Locate the cell with the specified text and output its [x, y] center coordinate. 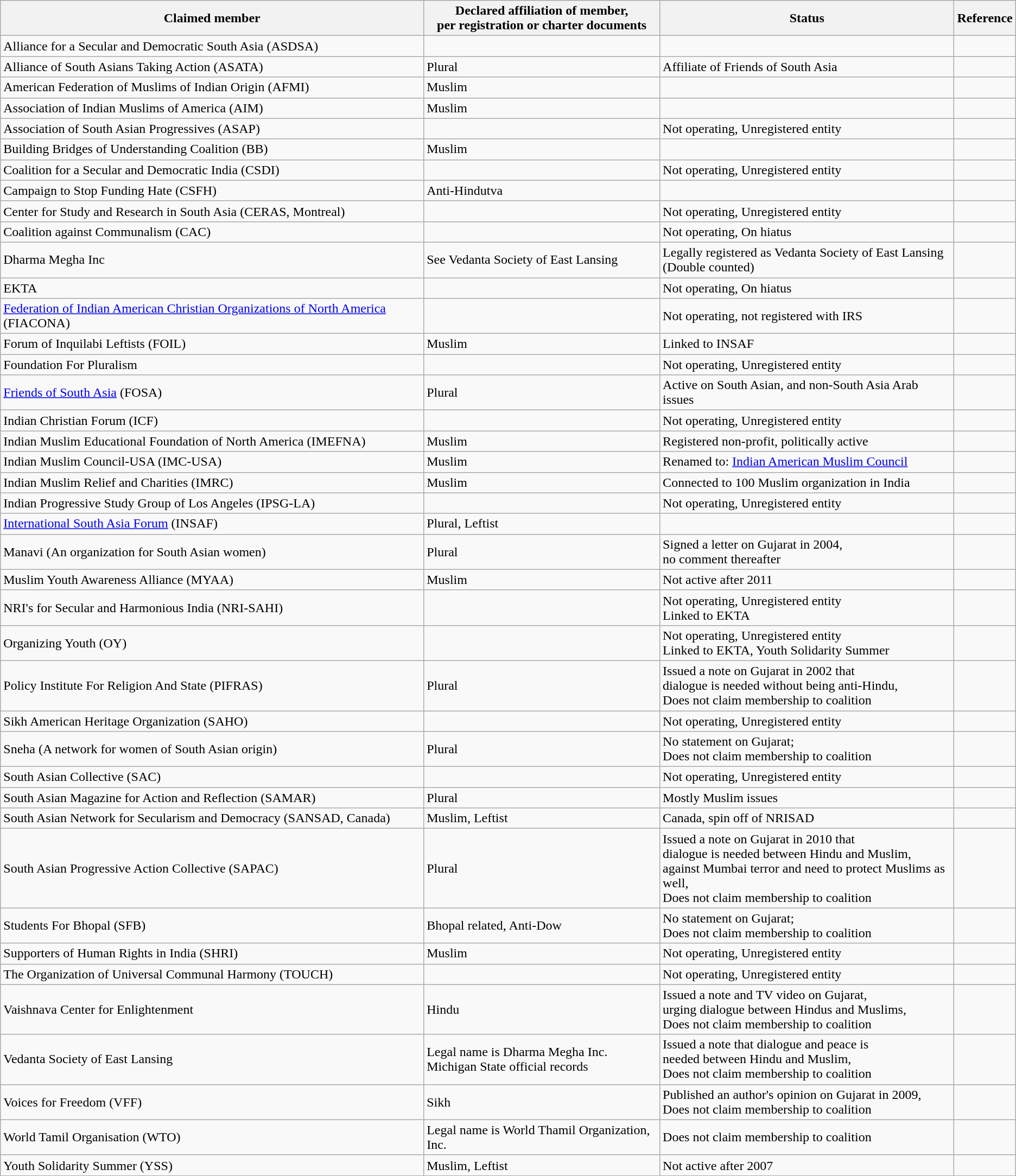
Youth Solidarity Summer (YSS) [212, 1165]
Plural, Leftist [542, 524]
Signed a letter on Gujarat in 2004,no comment thereafter [807, 551]
Friends of South Asia (FOSA) [212, 393]
Supporters of Human Rights in India (SHRI) [212, 953]
Renamed to: Indian American Muslim Council [807, 462]
Does not claim membership to coalition [807, 1137]
Sikh American Heritage Organization (SAHO) [212, 721]
Manavi (An organization for South Asian women) [212, 551]
Indian Christian Forum (ICF) [212, 421]
Organizing Youth (OY) [212, 643]
Policy Institute For Religion And State (PIFRAS) [212, 685]
Bhopal related, Anti-Dow [542, 926]
Indian Muslim Council-USA (IMC-USA) [212, 462]
Issued a note and TV video on Gujarat, urging dialogue between Hindus and Muslims,Does not claim membership to coalition [807, 1009]
Vedanta Society of East Lansing [212, 1059]
Campaign to Stop Funding Hate (CSFH) [212, 190]
Sneha (A network for women of South Asian origin) [212, 749]
Registered non-profit, politically active [807, 441]
South Asian Magazine for Action and Reflection (SAMAR) [212, 798]
Indian Progressive Study Group of Los Angeles (IPSG-LA) [212, 503]
Hindu [542, 1009]
Association of South Asian Progressives (ASAP) [212, 129]
International South Asia Forum (INSAF) [212, 524]
Legal name is Dharma Megha Inc.Michigan State official records [542, 1059]
Vaishnava Center for Enlightenment [212, 1009]
Indian Muslim Relief and Charities (IMRC) [212, 482]
American Federation of Muslims of Indian Origin (AFMI) [212, 87]
Issued a note on Gujarat in 2002 thatdialogue is needed without being anti-Hindu,Does not claim membership to coalition [807, 685]
Center for Study and Research in South Asia (CERAS, Montreal) [212, 211]
World Tamil Organisation (WTO) [212, 1137]
Building Bridges of Understanding Coalition (BB) [212, 149]
Indian Muslim Educational Foundation of North America (IMEFNA) [212, 441]
South Asian Collective (SAC) [212, 777]
NRI's for Secular and Harmonious India (NRI-SAHI) [212, 608]
Not active after 2011 [807, 580]
Claimed member [212, 18]
Dharma Megha Inc [212, 259]
Sikh [542, 1102]
Forum of Inquilabi Leftists (FOIL) [212, 344]
Issued a note that dialogue and peace isneeded between Hindu and Muslim,Does not claim membership to coalition [807, 1059]
Alliance for a Secular and Democratic South Asia (ASDSA) [212, 46]
Not operating, Unregistered entityLinked to EKTA [807, 608]
Affiliate of Friends of South Asia [807, 67]
Declared affiliation of member, per registration or charter documents [542, 18]
Linked to INSAF [807, 344]
Canada, spin off of NRISAD [807, 818]
Association of Indian Muslims of America (AIM) [212, 108]
Active on South Asian, and non-South Asia Arab issues [807, 393]
Status [807, 18]
Anti-Hindutva [542, 190]
Federation of Indian American Christian Organizations of North America (FIACONA) [212, 316]
Foundation For Pluralism [212, 365]
See Vedanta Society of East Lansing [542, 259]
South Asian Network for Secularism and Democracy (SANSAD, Canada) [212, 818]
Connected to 100 Muslim organization in India [807, 482]
Voices for Freedom (VFF) [212, 1102]
Not active after 2007 [807, 1165]
Coalition for a Secular and Democratic India (CSDI) [212, 170]
Not operating, Unregistered entityLinked to EKTA, Youth Solidarity Summer [807, 643]
Coalition against Communalism (CAC) [212, 232]
The Organization of Universal Communal Harmony (TOUCH) [212, 974]
South Asian Progressive Action Collective (SAPAC) [212, 868]
EKTA [212, 288]
Students For Bhopal (SFB) [212, 926]
Mostly Muslim issues [807, 798]
Not operating, not registered with IRS [807, 316]
Published an author's opinion on Gujarat in 2009,Does not claim membership to coalition [807, 1102]
Alliance of South Asians Taking Action (ASATA) [212, 67]
Legally registered as Vedanta Society of East Lansing(Double counted) [807, 259]
Reference [985, 18]
Muslim Youth Awareness Alliance (MYAA) [212, 580]
Legal name is World Thamil Organization, Inc. [542, 1137]
